Return (x, y) of the center of cell containing provided text 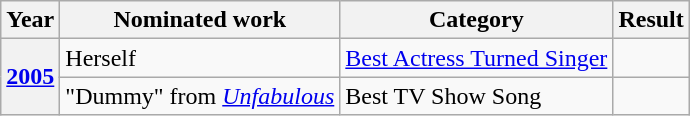
Result (651, 20)
Best TV Show Song (476, 96)
2005 (30, 77)
"Dummy" from Unfabulous (200, 96)
Best Actress Turned Singer (476, 58)
Nominated work (200, 20)
Category (476, 20)
Herself (200, 58)
Year (30, 20)
